From the cell containing the given text, extract its center point as (X, Y) coordinate. 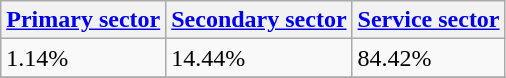
Secondary sector (259, 20)
Primary sector (84, 20)
84.42% (428, 58)
1.14% (84, 58)
Service sector (428, 20)
14.44% (259, 58)
